Scan for the cell matching the given text and deliver its [X, Y] coordinate at center. 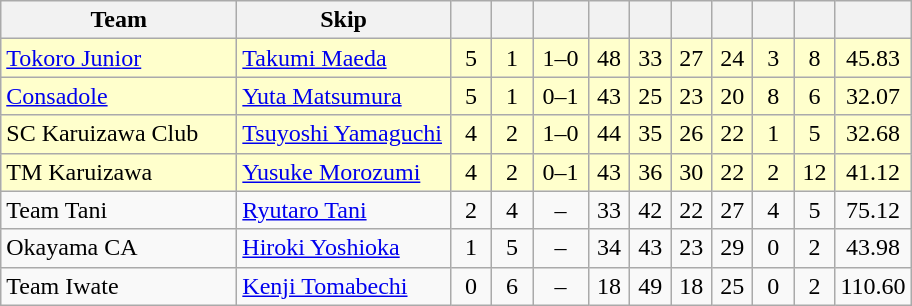
Okayama CA [119, 248]
43.98 [873, 248]
29 [732, 248]
75.12 [873, 210]
30 [692, 172]
32.68 [873, 134]
12 [814, 172]
35 [650, 134]
110.60 [873, 286]
34 [610, 248]
44 [610, 134]
Ryutaro Tani [344, 210]
42 [650, 210]
Consadole [119, 96]
32.07 [873, 96]
36 [650, 172]
26 [692, 134]
Team [119, 20]
41.12 [873, 172]
Team Iwate [119, 286]
Yuta Matsumura [344, 96]
24 [732, 58]
Skip [344, 20]
48 [610, 58]
20 [732, 96]
Tsuyoshi Yamaguchi [344, 134]
Tokoro Junior [119, 58]
Kenji Tomabechi [344, 286]
Takumi Maeda [344, 58]
Team Tani [119, 210]
Hiroki Yoshioka [344, 248]
49 [650, 286]
TM Karuizawa [119, 172]
45.83 [873, 58]
3 [774, 58]
Yusuke Morozumi [344, 172]
SC Karuizawa Club [119, 134]
